Output the [x, y] coordinate of the center of the cell containing the given text.  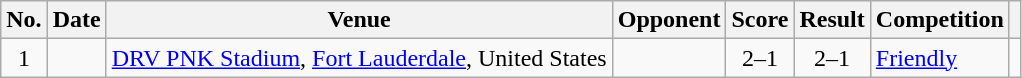
DRV PNK Stadium, Fort Lauderdale, United States [359, 58]
1 [24, 58]
No. [24, 20]
Score [760, 20]
Venue [359, 20]
Result [832, 20]
Competition [940, 20]
Date [76, 20]
Opponent [669, 20]
Friendly [940, 58]
